Pinpoint the cell where the given text exists, returning its [x, y] midpoint coordinate. 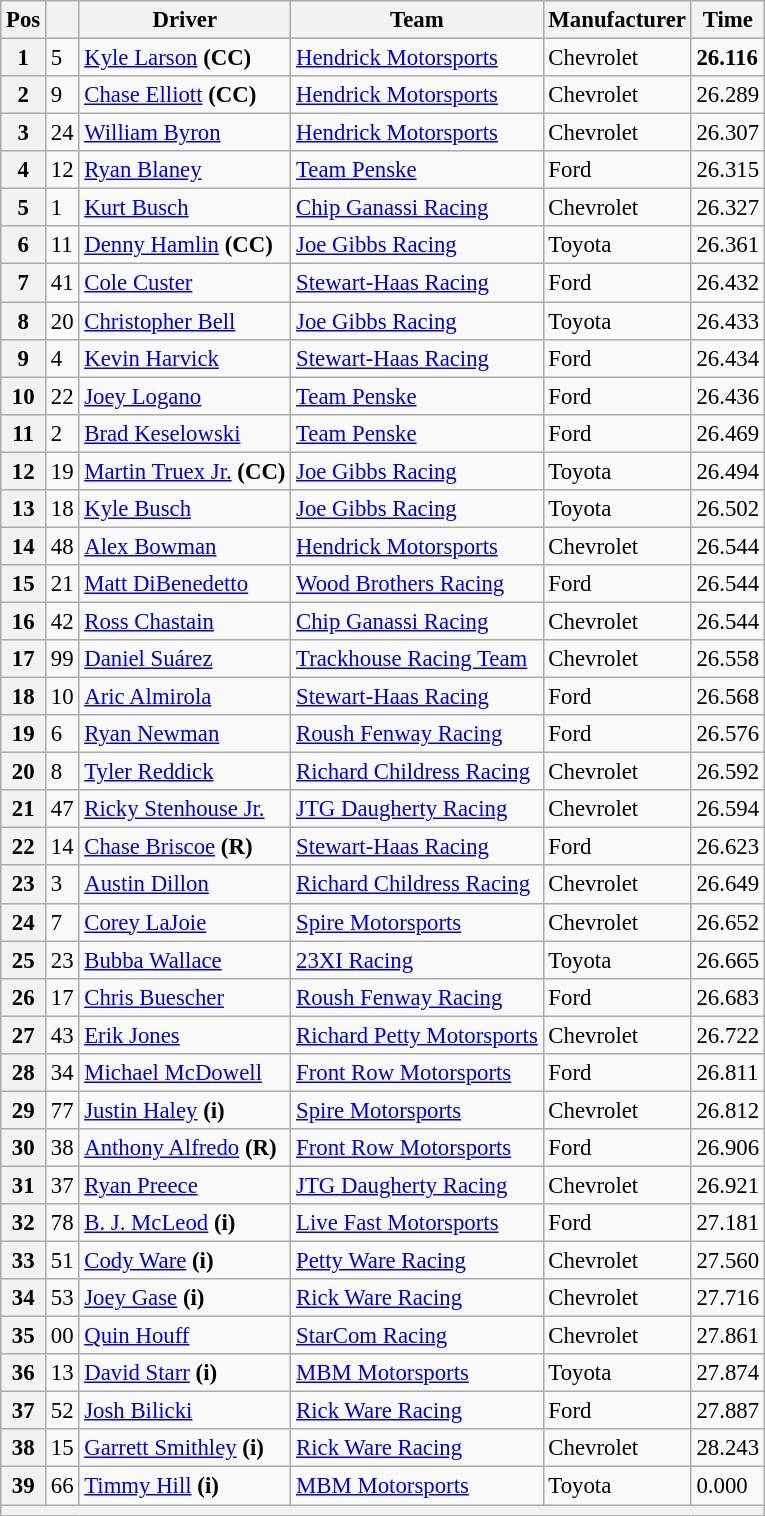
33 [24, 1261]
28 [24, 1073]
Anthony Alfredo (R) [185, 1148]
26.315 [728, 170]
32 [24, 1223]
26.812 [728, 1110]
28.243 [728, 1449]
27.887 [728, 1411]
Erik Jones [185, 1035]
26.576 [728, 734]
48 [62, 546]
47 [62, 809]
30 [24, 1148]
Team [417, 20]
39 [24, 1486]
99 [62, 659]
Ryan Blaney [185, 170]
26 [24, 997]
77 [62, 1110]
53 [62, 1298]
25 [24, 960]
Richard Petty Motorsports [417, 1035]
Ricky Stenhouse Jr. [185, 809]
26.469 [728, 433]
Joey Logano [185, 396]
Denny Hamlin (CC) [185, 245]
William Byron [185, 133]
Justin Haley (i) [185, 1110]
27 [24, 1035]
Christopher Bell [185, 321]
Timmy Hill (i) [185, 1486]
27.181 [728, 1223]
Quin Houff [185, 1336]
Kevin Harvick [185, 358]
Austin Dillon [185, 885]
35 [24, 1336]
26.652 [728, 922]
26.502 [728, 509]
00 [62, 1336]
Cole Custer [185, 283]
66 [62, 1486]
26.361 [728, 245]
36 [24, 1373]
Manufacturer [617, 20]
78 [62, 1223]
26.921 [728, 1185]
Michael McDowell [185, 1073]
26.683 [728, 997]
Brad Keselowski [185, 433]
26.568 [728, 697]
Joey Gase (i) [185, 1298]
26.307 [728, 133]
Daniel Suárez [185, 659]
52 [62, 1411]
Pos [24, 20]
Live Fast Motorsports [417, 1223]
Trackhouse Racing Team [417, 659]
26.433 [728, 321]
Alex Bowman [185, 546]
26.623 [728, 847]
Josh Bilicki [185, 1411]
26.592 [728, 772]
Driver [185, 20]
Corey LaJoie [185, 922]
Martin Truex Jr. (CC) [185, 471]
23XI Racing [417, 960]
43 [62, 1035]
26.594 [728, 809]
Tyler Reddick [185, 772]
26.722 [728, 1035]
Wood Brothers Racing [417, 584]
41 [62, 283]
Aric Almirola [185, 697]
Chase Elliott (CC) [185, 95]
Cody Ware (i) [185, 1261]
26.811 [728, 1073]
26.558 [728, 659]
27.716 [728, 1298]
29 [24, 1110]
David Starr (i) [185, 1373]
Petty Ware Racing [417, 1261]
27.560 [728, 1261]
26.432 [728, 283]
StarCom Racing [417, 1336]
27.874 [728, 1373]
51 [62, 1261]
Kurt Busch [185, 208]
26.434 [728, 358]
26.116 [728, 58]
27.861 [728, 1336]
Kyle Busch [185, 509]
26.327 [728, 208]
26.665 [728, 960]
26.436 [728, 396]
Chase Briscoe (R) [185, 847]
31 [24, 1185]
0.000 [728, 1486]
42 [62, 621]
Matt DiBenedetto [185, 584]
Ryan Newman [185, 734]
Kyle Larson (CC) [185, 58]
Bubba Wallace [185, 960]
B. J. McLeod (i) [185, 1223]
26.649 [728, 885]
Ross Chastain [185, 621]
Time [728, 20]
26.906 [728, 1148]
26.494 [728, 471]
Chris Buescher [185, 997]
Garrett Smithley (i) [185, 1449]
Ryan Preece [185, 1185]
16 [24, 621]
26.289 [728, 95]
